Find where the given text appears and provide that cell's center as [x, y] coordinate. 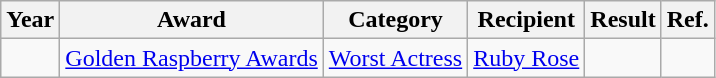
Ruby Rose [526, 58]
Award [192, 20]
Recipient [526, 20]
Worst Actress [395, 58]
Result [623, 20]
Year [30, 20]
Ref. [688, 20]
Golden Raspberry Awards [192, 58]
Category [395, 20]
